Capture the cell that displays the provided text and extract its (X, Y) central coordinate. 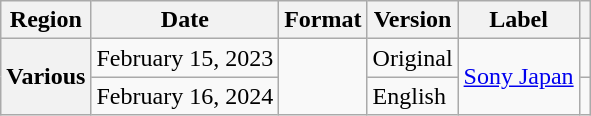
Sony Japan (518, 77)
Label (518, 20)
February 16, 2024 (185, 96)
Format (323, 20)
English (412, 96)
Version (412, 20)
Various (46, 77)
Date (185, 20)
February 15, 2023 (185, 58)
Region (46, 20)
Original (412, 58)
